Output the [X, Y] coordinate of the center of the cell containing the given text.  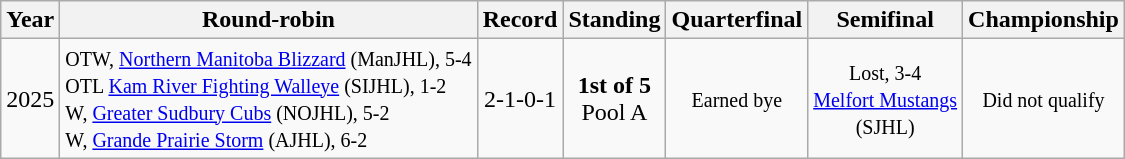
Championship [1044, 20]
Record [520, 20]
Year [30, 20]
Earned bye [737, 98]
Quarterfinal [737, 20]
1st of 5 Pool A [614, 98]
Did not qualify [1044, 98]
Round-robin [268, 20]
Standing [614, 20]
Lost, 3-4Melfort Mustangs(SJHL) [886, 98]
2025 [30, 98]
Semifinal [886, 20]
2-1-0-1 [520, 98]
